Identify which cell holds the provided text, then report its [X, Y] central coordinate. 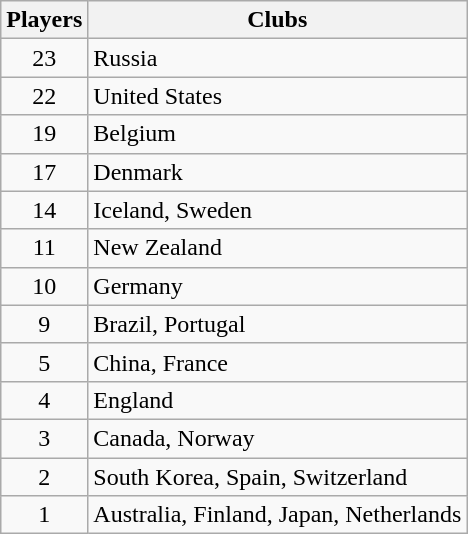
14 [44, 210]
1 [44, 515]
17 [44, 172]
5 [44, 362]
Germany [278, 286]
Iceland, Sweden [278, 210]
Players [44, 20]
9 [44, 324]
23 [44, 58]
Canada, Norway [278, 438]
3 [44, 438]
New Zealand [278, 248]
19 [44, 134]
22 [44, 96]
Russia [278, 58]
11 [44, 248]
South Korea, Spain, Switzerland [278, 477]
Brazil, Portugal [278, 324]
4 [44, 400]
10 [44, 286]
England [278, 400]
Australia, Finland, Japan, Netherlands [278, 515]
2 [44, 477]
Clubs [278, 20]
United States [278, 96]
Denmark [278, 172]
Belgium [278, 134]
China, France [278, 362]
